Search for the cell housing the specified text and yield its (X, Y) center coordinate. 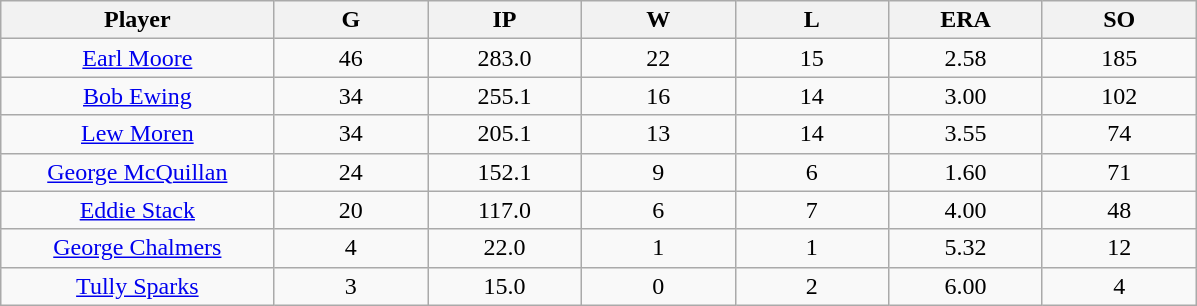
12 (1119, 248)
13 (658, 134)
4.00 (966, 210)
102 (1119, 96)
Eddie Stack (138, 210)
9 (658, 172)
74 (1119, 134)
22.0 (505, 248)
20 (351, 210)
Lew Moren (138, 134)
George Chalmers (138, 248)
3.00 (966, 96)
22 (658, 58)
2 (812, 286)
46 (351, 58)
5.32 (966, 248)
117.0 (505, 210)
48 (1119, 210)
Tully Sparks (138, 286)
SO (1119, 20)
W (658, 20)
283.0 (505, 58)
G (351, 20)
24 (351, 172)
3.55 (966, 134)
1.60 (966, 172)
185 (1119, 58)
ERA (966, 20)
16 (658, 96)
71 (1119, 172)
6.00 (966, 286)
L (812, 20)
255.1 (505, 96)
Bob Ewing (138, 96)
Player (138, 20)
7 (812, 210)
3 (351, 286)
152.1 (505, 172)
IP (505, 20)
2.58 (966, 58)
205.1 (505, 134)
Earl Moore (138, 58)
15.0 (505, 286)
George McQuillan (138, 172)
0 (658, 286)
15 (812, 58)
